Provide the (x, y) coordinate of the cell's center where the given text is located.  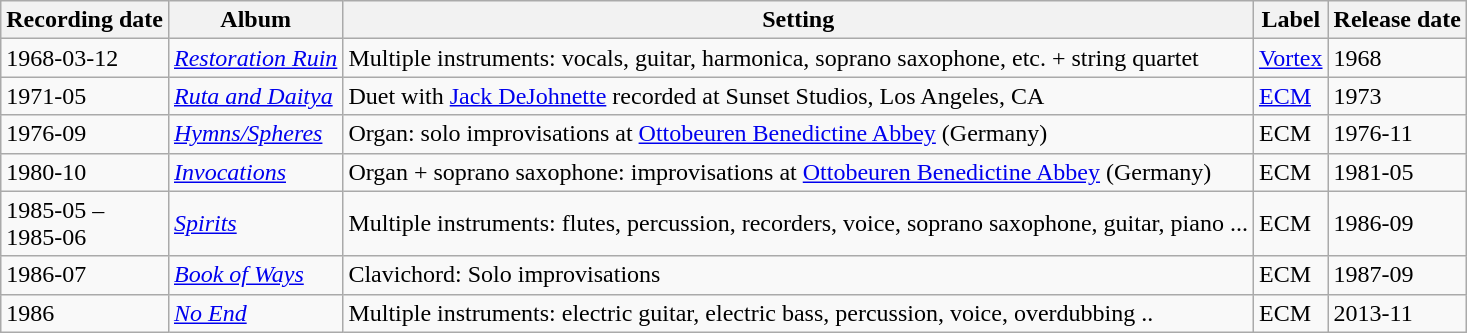
1980-10 (85, 172)
1976-11 (1397, 134)
Album (255, 20)
Organ: solo improvisations at Ottobeuren Benedictine Abbey (Germany) (798, 134)
Setting (798, 20)
1986-07 (85, 275)
1981-05 (1397, 172)
Duet with Jack DeJohnette recorded at Sunset Studios, Los Angeles, CA (798, 96)
Multiple instruments: electric guitar, electric bass, percussion, voice, overdubbing .. (798, 313)
Vortex (1290, 58)
Label (1290, 20)
2013-11 (1397, 313)
1987-09 (1397, 275)
1973 (1397, 96)
1968 (1397, 58)
1971-05 (85, 96)
Recording date (85, 20)
Clavichord: Solo improvisations (798, 275)
Restoration Ruin (255, 58)
Multiple instruments: flutes, percussion, recorders, voice, soprano saxophone, guitar, piano ... (798, 224)
Ruta and Daitya (255, 96)
Organ + soprano saxophone: improvisations at Ottobeuren Benedictine Abbey (Germany) (798, 172)
1985-05 – 1985-06 (85, 224)
Book of Ways (255, 275)
Hymns/Spheres (255, 134)
Invocations (255, 172)
1986 (85, 313)
Spirits (255, 224)
Multiple instruments: vocals, guitar, harmonica, soprano saxophone, etc. + string quartet (798, 58)
1986-09 (1397, 224)
1976-09 (85, 134)
No End (255, 313)
Release date (1397, 20)
1968-03-12 (85, 58)
